For the text-containing cell, return its midpoint in [x, y] coordinate format. 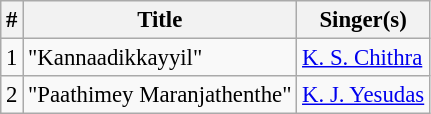
"Paathimey Maranjathenthe" [160, 95]
Singer(s) [364, 20]
1 [12, 58]
"Kannaadikkayyil" [160, 58]
K. S. Chithra [364, 58]
K. J. Yesudas [364, 95]
Title [160, 20]
2 [12, 95]
# [12, 20]
